From the cell containing the given text, extract its center point as [x, y] coordinate. 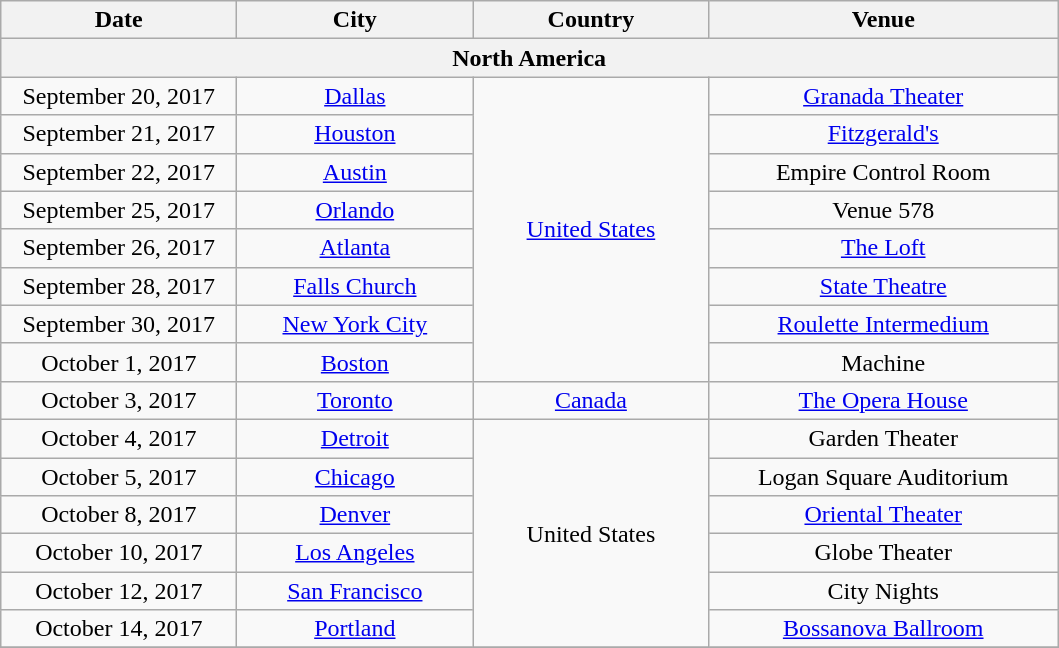
New York City [355, 324]
Orlando [355, 210]
October 8, 2017 [119, 515]
Los Angeles [355, 553]
Dallas [355, 96]
The Opera House [884, 400]
Denver [355, 515]
September 22, 2017 [119, 172]
Venue [884, 20]
State Theatre [884, 286]
Atlanta [355, 248]
October 5, 2017 [119, 477]
Machine [884, 362]
Boston [355, 362]
October 12, 2017 [119, 591]
Country [591, 20]
Detroit [355, 438]
City [355, 20]
October 3, 2017 [119, 400]
Chicago [355, 477]
Venue 578 [884, 210]
The Loft [884, 248]
September 28, 2017 [119, 286]
Roulette Intermedium [884, 324]
October 4, 2017 [119, 438]
City Nights [884, 591]
Falls Church [355, 286]
October 1, 2017 [119, 362]
September 20, 2017 [119, 96]
Houston [355, 134]
October 10, 2017 [119, 553]
Fitzgerald's [884, 134]
Bossanova Ballroom [884, 629]
September 30, 2017 [119, 324]
Portland [355, 629]
Oriental Theater [884, 515]
Austin [355, 172]
September 21, 2017 [119, 134]
North America [530, 58]
October 14, 2017 [119, 629]
Date [119, 20]
September 25, 2017 [119, 210]
Toronto [355, 400]
Garden Theater [884, 438]
Globe Theater [884, 553]
September 26, 2017 [119, 248]
Canada [591, 400]
Logan Square Auditorium [884, 477]
Empire Control Room [884, 172]
Granada Theater [884, 96]
San Francisco [355, 591]
